For the text-containing cell, return its midpoint in [X, Y] coordinate format. 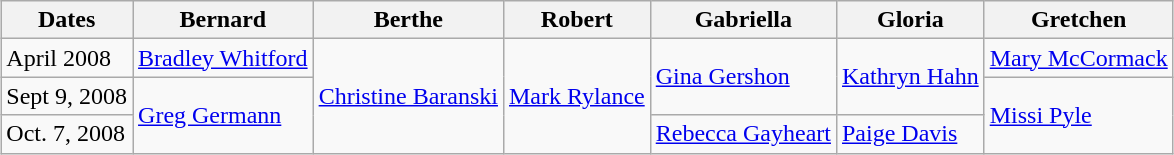
Gloria [910, 20]
Greg Germann [224, 115]
Paige Davis [910, 134]
Bernard [224, 20]
Dates [67, 20]
Mark Rylance [576, 96]
Rebecca Gayheart [743, 134]
Gabriella [743, 20]
Mary McCormack [1078, 58]
Bradley Whitford [224, 58]
Oct. 7, 2008 [67, 134]
Berthe [408, 20]
Gina Gershon [743, 77]
Gretchen [1078, 20]
April 2008 [67, 58]
Robert [576, 20]
Sept 9, 2008 [67, 96]
Kathryn Hahn [910, 77]
Missi Pyle [1078, 115]
Christine Baranski [408, 96]
